Scan for the cell matching the given text and deliver its (X, Y) coordinate at center. 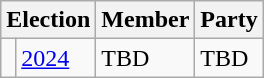
Party (229, 20)
Member (146, 20)
2024 (56, 58)
Election (48, 20)
